Locate the cell with the specified text and output its (x, y) center coordinate. 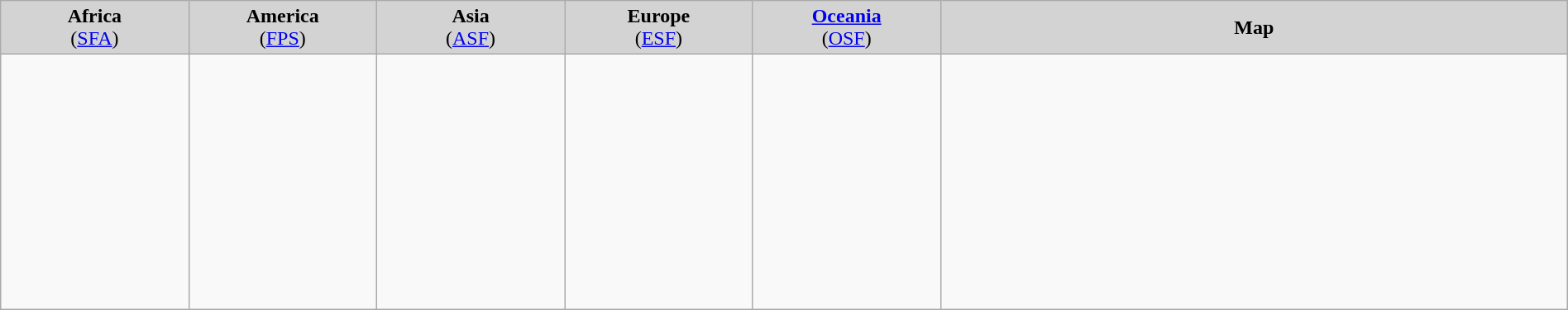
Oceania(OSF) (847, 28)
America(FPS) (283, 28)
Map (1254, 28)
Europe(ESF) (658, 28)
Asia(ASF) (470, 28)
Africa(SFA) (94, 28)
